Return (X, Y) of the center of cell containing provided text 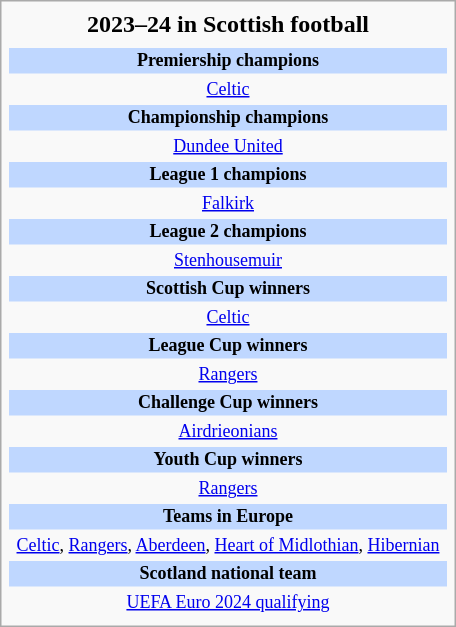
League 2 champions (228, 232)
UEFA Euro 2024 qualifying (228, 603)
Dundee United (228, 147)
League Cup winners (228, 346)
Championship champions (228, 118)
Airdrieonians (228, 432)
Scottish Cup winners (228, 289)
Youth Cup winners (228, 460)
Teams in Europe (228, 517)
Scotland national team (228, 574)
Challenge Cup winners (228, 403)
Falkirk (228, 204)
2023–24 in Scottish football (228, 24)
Celtic, Rangers, Aberdeen, Heart of Midlothian, Hibernian (228, 546)
League 1 champions (228, 175)
Premiership champions (228, 61)
Stenhousemuir (228, 261)
